Locate the cell with the specified text and output its (x, y) center coordinate. 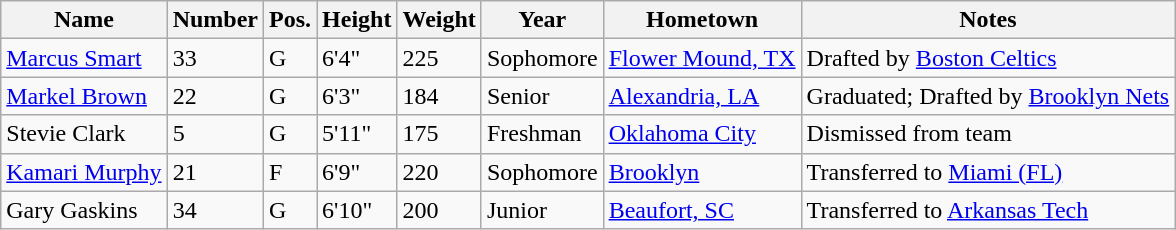
Pos. (290, 20)
Transferred to Arkansas Tech (988, 210)
21 (215, 172)
Hometown (702, 20)
Graduated; Drafted by Brooklyn Nets (988, 96)
33 (215, 58)
Gary Gaskins (84, 210)
5 (215, 134)
34 (215, 210)
6'10" (357, 210)
Senior (542, 96)
225 (439, 58)
Junior (542, 210)
Transferred to Miami (FL) (988, 172)
Height (357, 20)
Year (542, 20)
200 (439, 210)
5'11" (357, 134)
Freshman (542, 134)
Beaufort, SC (702, 210)
Flower Mound, TX (702, 58)
Stevie Clark (84, 134)
6'9" (357, 172)
Marcus Smart (84, 58)
220 (439, 172)
184 (439, 96)
Kamari Murphy (84, 172)
Drafted by Boston Celtics (988, 58)
Notes (988, 20)
175 (439, 134)
Oklahoma City (702, 134)
Name (84, 20)
F (290, 172)
6'4" (357, 58)
6'3" (357, 96)
Dismissed from team (988, 134)
Markel Brown (84, 96)
Alexandria, LA (702, 96)
Brooklyn (702, 172)
Number (215, 20)
Weight (439, 20)
22 (215, 96)
